Scan for the cell matching the given text and deliver its (x, y) coordinate at center. 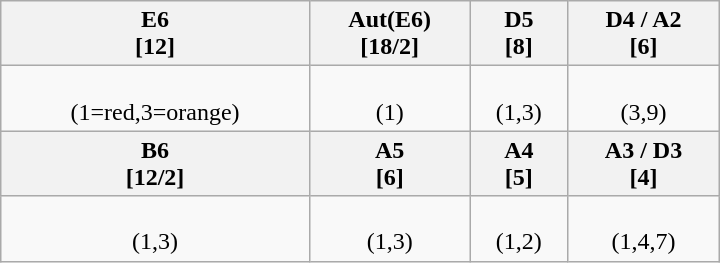
A5[6] (390, 164)
E6[12] (156, 34)
D5[8] (519, 34)
D4 / A2[6] (644, 34)
(3,9) (644, 98)
(1=red,3=orange) (156, 98)
(1,2) (519, 228)
A4[5] (519, 164)
A3 / D3[4] (644, 164)
(1) (390, 98)
B6[12/2] (156, 164)
Aut(E6)[18/2] (390, 34)
(1,4,7) (644, 228)
